Determine the (x, y) coordinate at the center of the cell enclosing the given text.  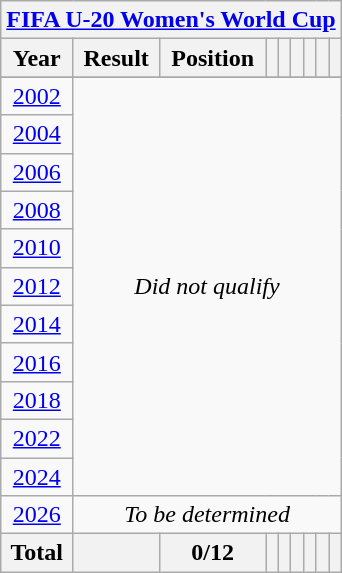
Year (37, 58)
2014 (37, 324)
Position (212, 58)
Total (37, 553)
2002 (37, 96)
2006 (37, 172)
2022 (37, 438)
2010 (37, 248)
0/12 (212, 553)
2024 (37, 477)
2026 (37, 515)
Did not qualify (207, 286)
2012 (37, 286)
FIFA U-20 Women's World Cup (171, 20)
2016 (37, 362)
2008 (37, 210)
2004 (37, 134)
To be determined (207, 515)
Result (116, 58)
2018 (37, 400)
